Find where the given text appears and provide that cell's center as (X, Y) coordinate. 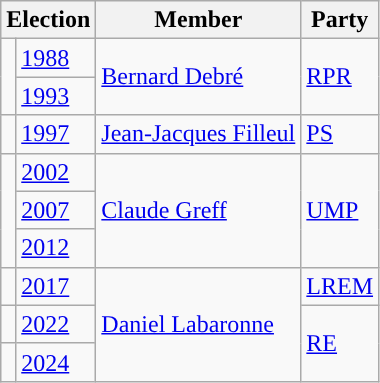
Party (340, 20)
Member (198, 20)
Bernard Debré (198, 77)
2017 (56, 286)
UMP (340, 210)
2024 (56, 362)
2002 (56, 172)
Jean-Jacques Filleul (198, 134)
Claude Greff (198, 210)
1988 (56, 58)
Election (48, 20)
2012 (56, 248)
RPR (340, 77)
LREM (340, 286)
1993 (56, 96)
2007 (56, 210)
Daniel Labaronne (198, 324)
RE (340, 343)
1997 (56, 134)
2022 (56, 324)
PS (340, 134)
